Locate the cell with the specified text and output its (X, Y) center coordinate. 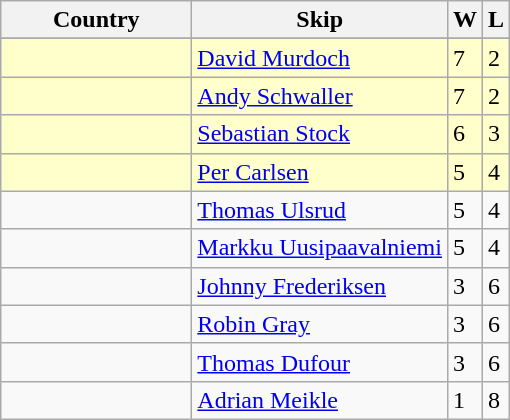
Sebastian Stock (320, 134)
Skip (320, 20)
8 (496, 400)
David Murdoch (320, 58)
Country (96, 20)
L (496, 20)
Johnny Frederiksen (320, 286)
Thomas Ulsrud (320, 210)
Per Carlsen (320, 172)
Adrian Meikle (320, 400)
1 (464, 400)
Andy Schwaller (320, 96)
Thomas Dufour (320, 362)
W (464, 20)
Robin Gray (320, 324)
Markku Uusipaavalniemi (320, 248)
